Determine the (X, Y) coordinate at the center of the cell enclosing the given text.  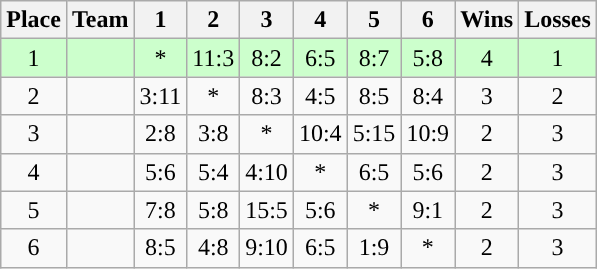
9:10 (267, 248)
3:11 (160, 96)
11:3 (214, 58)
8:7 (374, 58)
Place (34, 20)
10:9 (428, 134)
9:1 (428, 210)
1:9 (374, 248)
5:4 (214, 172)
10:4 (320, 134)
8:4 (428, 96)
4:8 (214, 248)
4:5 (320, 96)
Losses (558, 20)
2:8 (160, 134)
Wins (487, 20)
Team (100, 20)
4:10 (267, 172)
3:8 (214, 134)
7:8 (160, 210)
8:2 (267, 58)
8:3 (267, 96)
15:5 (267, 210)
5:15 (374, 134)
